Return the [X, Y] coordinate for the center point of the cell that contains the specified text.  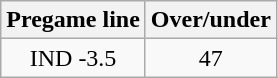
Pregame line [74, 20]
Over/under [210, 20]
IND -3.5 [74, 58]
47 [210, 58]
